Detect which cell encompasses the target text, then output its [X, Y] center coordinate. 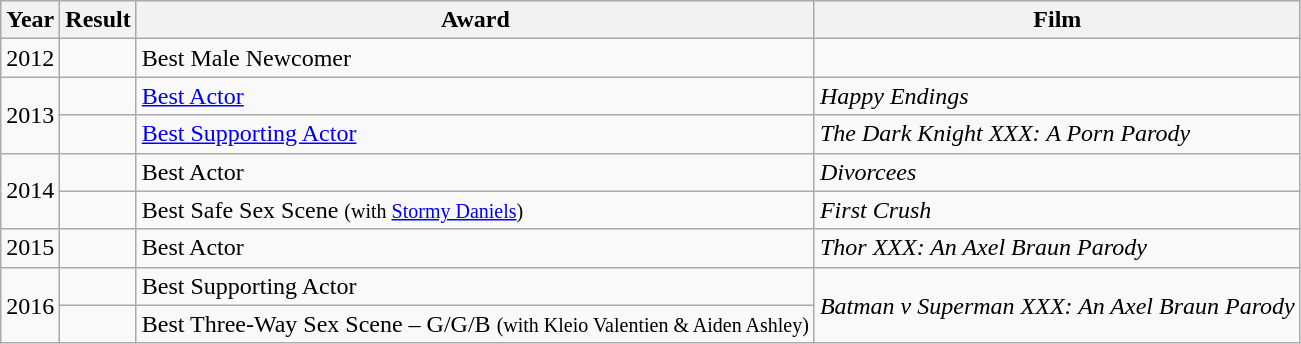
Thor XXX: An Axel Braun Parody [1057, 248]
2012 [30, 58]
The Dark Knight XXX: A Porn Parody [1057, 134]
2015 [30, 248]
Year [30, 20]
2013 [30, 115]
Award [475, 20]
2016 [30, 305]
Batman v Superman XXX: An Axel Braun Parody [1057, 305]
Result [98, 20]
Happy Endings [1057, 96]
Best Safe Sex Scene (with Stormy Daniels) [475, 210]
2014 [30, 191]
Divorcees [1057, 172]
First Crush [1057, 210]
Film [1057, 20]
Best Male Newcomer [475, 58]
Best Three-Way Sex Scene – G/G/B (with Kleio Valentien & Aiden Ashley) [475, 324]
